Return the [X, Y] coordinate for the center point of the cell that contains the specified text.  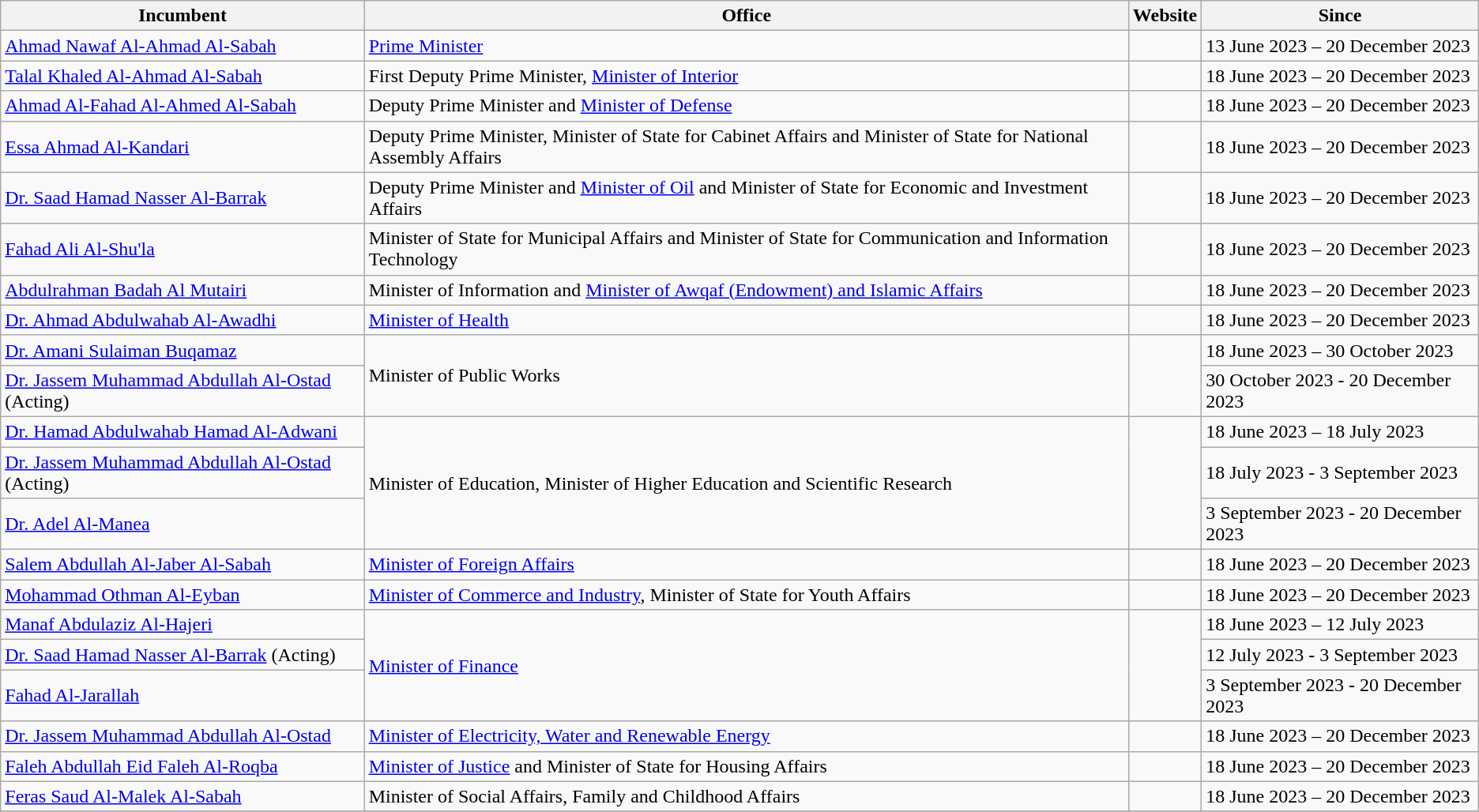
Dr. Jassem Muhammad Abdullah Al-Ostad [183, 736]
Ahmad Nawaf Al-Ahmad Al-Sabah [183, 46]
Minister of Social Affairs, Family and Childhood Affairs [746, 796]
Minister of State for Municipal Affairs and Minister of State for Communication and Information Technology [746, 250]
Office [746, 16]
Minister of Health [746, 320]
Dr. Hamad Abdulwahab Hamad Al-Adwani [183, 431]
Salem Abdullah Al-Jaber Al-Sabah [183, 565]
30 October 2023 - 20 December 2023 [1340, 390]
Essa Ahmad Al-Kandari [183, 147]
Faleh Abdullah Eid Faleh Al-Roqba [183, 766]
Talal Khaled Al-Ahmad Al-Sabah [183, 76]
18 June 2023 – 18 July 2023 [1340, 431]
12 July 2023 - 3 September 2023 [1340, 655]
Abdulrahman Badah Al Mutairi [183, 290]
Minister of Finance [746, 665]
Deputy Prime Minister and Minister of Oil and Minister of State for Economic and Investment Affairs [746, 197]
Manaf Abdulaziz Al-Hajeri [183, 625]
Minister of Education, Minister of Higher Education and Scientific Research [746, 483]
Dr. Saad Hamad Nasser Al-Barrak (Acting) [183, 655]
Incumbent [183, 16]
Prime Minister [746, 46]
Minister of Commerce and Industry, Minister of State for Youth Affairs [746, 595]
Dr. Amani Sulaiman Buqamaz [183, 350]
Minister of Foreign Affairs [746, 565]
Ahmad Al-Fahad Al-Ahmed Al-Sabah [183, 106]
13 June 2023 – 20 December 2023 [1340, 46]
18 June 2023 – 30 October 2023 [1340, 350]
Dr. Adel Al-Manea [183, 524]
Minister of Public Works [746, 376]
Fahad Ali Al-Shu'la [183, 250]
Minister of Justice and Minister of State for Housing Affairs [746, 766]
Minister of Information and Minister of Awqaf (Endowment) and Islamic Affairs [746, 290]
First Deputy Prime Minister, Minister of Interior [746, 76]
Website [1165, 16]
Dr. Saad Hamad Nasser Al-Barrak [183, 197]
Deputy Prime Minister and Minister of Defense [746, 106]
18 July 2023 - 3 September 2023 [1340, 472]
Feras Saud Al-Malek Al-Sabah [183, 796]
18 June 2023 – 12 July 2023 [1340, 625]
Since [1340, 16]
Mohammad Othman Al-Eyban [183, 595]
Minister of Electricity, Water and Renewable Energy [746, 736]
Fahad Al-Jarallah [183, 695]
Deputy Prime Minister, Minister of State for Cabinet Affairs and Minister of State for National Assembly Affairs [746, 147]
Dr. Ahmad Abdulwahab Al-Awadhi [183, 320]
